Identify which cell holds the provided text, then report its [X, Y] central coordinate. 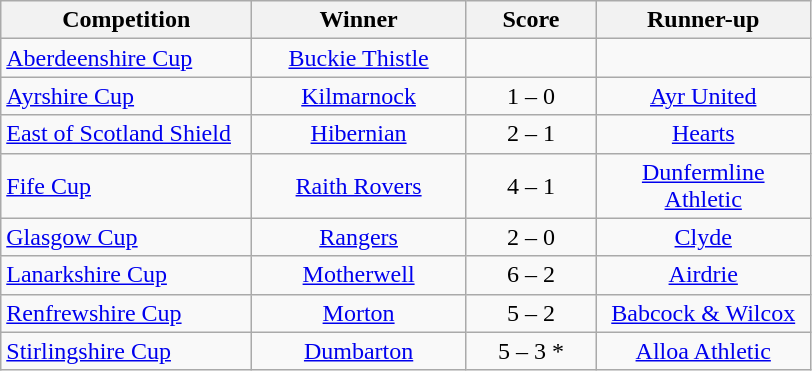
Alloa Athletic [703, 351]
Runner-up [703, 20]
Dumbarton [359, 351]
Clyde [703, 237]
Lanarkshire Cup [126, 275]
Score [530, 20]
Ayr United [703, 96]
Glasgow Cup [126, 237]
Hearts [703, 134]
Renfrewshire Cup [126, 313]
Hibernian [359, 134]
Buckie Thistle [359, 58]
East of Scotland Shield [126, 134]
5 – 3 * [530, 351]
Aberdeenshire Cup [126, 58]
Babcock & Wilcox [703, 313]
Winner [359, 20]
2 – 0 [530, 237]
Airdrie [703, 275]
Dunfermline Athletic [703, 186]
Motherwell [359, 275]
Ayrshire Cup [126, 96]
Morton [359, 313]
1 – 0 [530, 96]
6 – 2 [530, 275]
4 – 1 [530, 186]
Stirlingshire Cup [126, 351]
Kilmarnock [359, 96]
Competition [126, 20]
Rangers [359, 237]
Fife Cup [126, 186]
Raith Rovers [359, 186]
5 – 2 [530, 313]
2 – 1 [530, 134]
